Scan for the cell matching the given text and deliver its (x, y) coordinate at center. 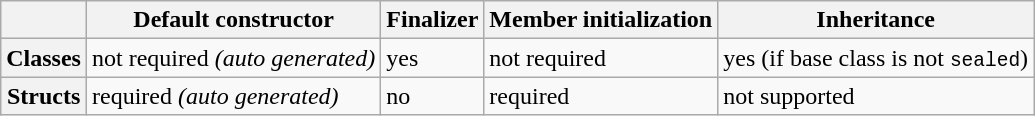
no (432, 96)
Finalizer (432, 20)
Classes (44, 58)
required (auto generated) (233, 96)
yes (if base class is not sealed) (876, 58)
Structs (44, 96)
Inheritance (876, 20)
Default constructor (233, 20)
not supported (876, 96)
yes (432, 58)
Member initialization (601, 20)
not required (auto generated) (233, 58)
required (601, 96)
not required (601, 58)
